Return the [X, Y] coordinate for the center point of the cell that contains the specified text.  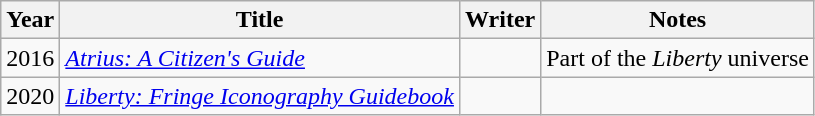
Part of the Liberty universe [678, 58]
Year [30, 20]
Writer [500, 20]
Liberty: Fringe Iconography Guidebook [260, 96]
Notes [678, 20]
Title [260, 20]
Atrius: A Citizen's Guide [260, 58]
2016 [30, 58]
2020 [30, 96]
